Extract the [x, y] coordinate from the center of the cell holding the provided text.  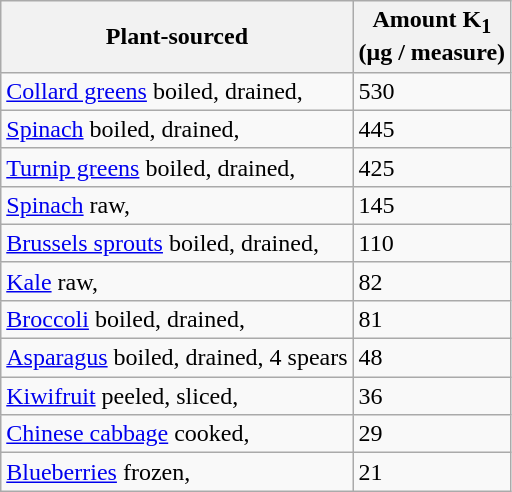
145 [432, 205]
36 [432, 396]
Spinach raw, [177, 205]
530 [432, 91]
Asparagus boiled, drained, 4 spears [177, 358]
48 [432, 358]
Chinese cabbage cooked, [177, 434]
21 [432, 472]
Turnip greens boiled, drained, [177, 167]
Brussels sprouts boiled, drained, [177, 243]
82 [432, 281]
Blueberries frozen, [177, 472]
Kale raw, [177, 281]
Collard greens boiled, drained, [177, 91]
445 [432, 129]
Broccoli boiled, drained, [177, 319]
Plant-sourced [177, 36]
Kiwifruit peeled, sliced, [177, 396]
Spinach boiled, drained, [177, 129]
81 [432, 319]
425 [432, 167]
29 [432, 434]
Amount K1 (μg / measure) [432, 36]
110 [432, 243]
